Locate the cell with the specified text and output its (x, y) center coordinate. 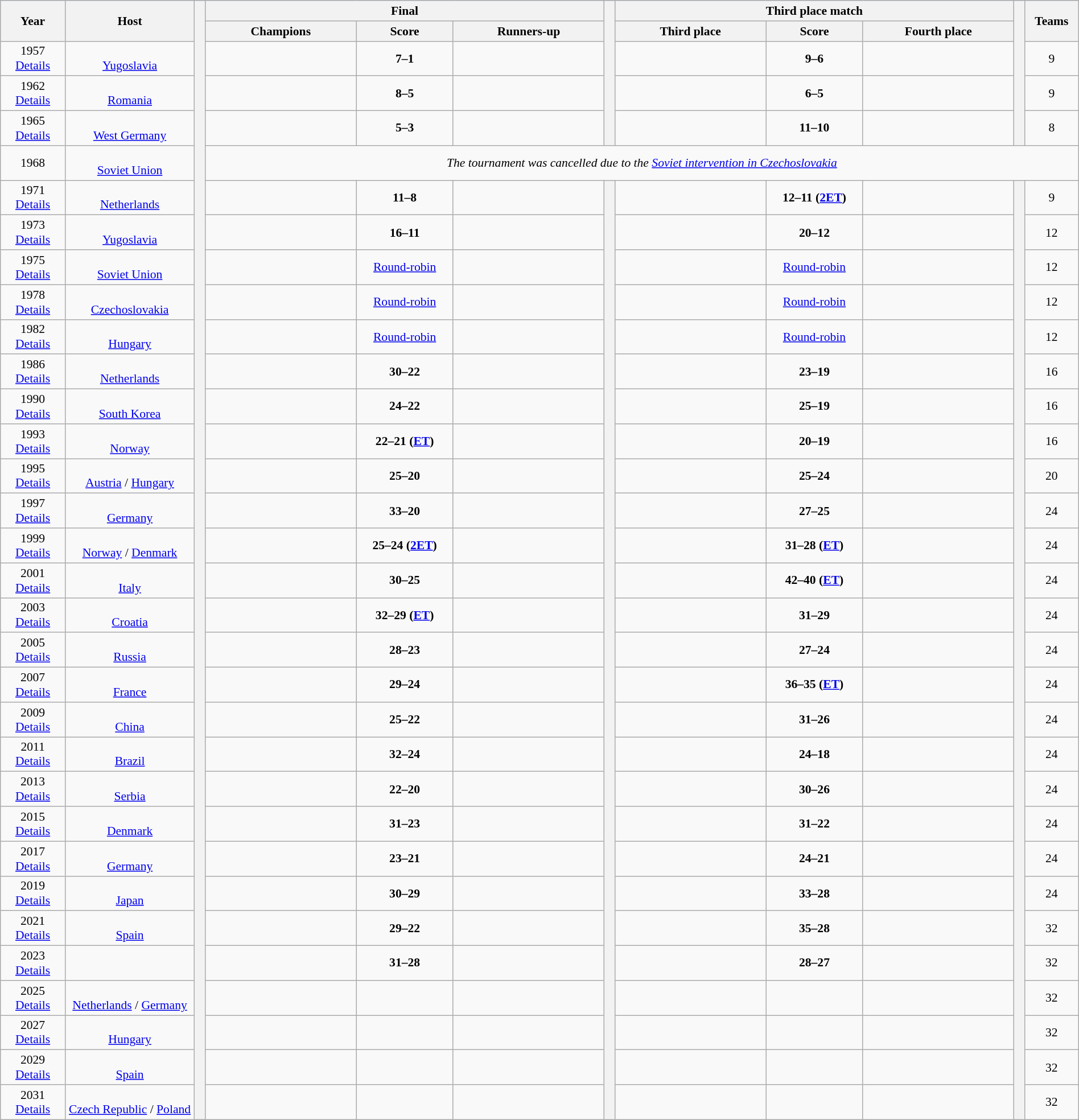
2013Details (33, 789)
30–25 (405, 580)
42–40 (ET) (814, 580)
The tournament was cancelled due to the Soviet intervention in Czechoslovakia (642, 163)
2025Details (33, 998)
France (130, 685)
1997Details (33, 511)
25–24 (2ET) (405, 545)
20–19 (814, 442)
2005Details (33, 650)
Czech Republic / Poland (130, 1102)
Fourth place (938, 31)
11–8 (405, 198)
28–23 (405, 650)
22–20 (405, 789)
8 (1052, 129)
Final (405, 11)
Italy (130, 580)
2019Details (33, 893)
30–29 (405, 893)
1965Details (33, 129)
2027Details (33, 1032)
27–25 (814, 511)
2031Details (33, 1102)
23–21 (405, 858)
1995Details (33, 476)
24–22 (405, 406)
Russia (130, 650)
Netherlands / Germany (130, 998)
31–29 (814, 615)
29–22 (405, 929)
16–11 (405, 232)
27–24 (814, 650)
Teams (1052, 20)
Third place (691, 31)
Japan (130, 893)
Austria / Hungary (130, 476)
32–24 (405, 755)
35–28 (814, 929)
32–29 (ET) (405, 615)
China (130, 719)
8–5 (405, 93)
1968 (33, 163)
1962Details (33, 93)
9–6 (814, 58)
24–18 (814, 755)
1975Details (33, 267)
Host (130, 20)
31–28 (ET) (814, 545)
1957Details (33, 58)
1978Details (33, 302)
33–20 (405, 511)
25–20 (405, 476)
2009Details (33, 719)
Norway (130, 442)
2001Details (33, 580)
South Korea (130, 406)
2003Details (33, 615)
20 (1052, 476)
Norway / Denmark (130, 545)
Romania (130, 93)
25–22 (405, 719)
West Germany (130, 129)
Denmark (130, 824)
25–19 (814, 406)
1982Details (33, 337)
1971Details (33, 198)
1990Details (33, 406)
25–24 (814, 476)
31–22 (814, 824)
5–3 (405, 129)
23–19 (814, 372)
1999Details (33, 545)
11–10 (814, 129)
Brazil (130, 755)
31–23 (405, 824)
2023Details (33, 963)
Year (33, 20)
Champions (281, 31)
Third place match (815, 11)
2007Details (33, 685)
2015Details (33, 824)
33–28 (814, 893)
Serbia (130, 789)
20–12 (814, 232)
30–26 (814, 789)
30–22 (405, 372)
Runners-up (528, 31)
Czechoslovakia (130, 302)
1993Details (33, 442)
24–21 (814, 858)
12–11 (2ET) (814, 198)
31–28 (405, 963)
22–21 (ET) (405, 442)
7–1 (405, 58)
Croatia (130, 615)
31–26 (814, 719)
1986Details (33, 372)
2011Details (33, 755)
2021Details (33, 929)
6–5 (814, 93)
2029Details (33, 1068)
28–27 (814, 963)
2017Details (33, 858)
29–24 (405, 685)
36–35 (ET) (814, 685)
1973Details (33, 232)
